From the cell containing the given text, extract its center point as (x, y) coordinate. 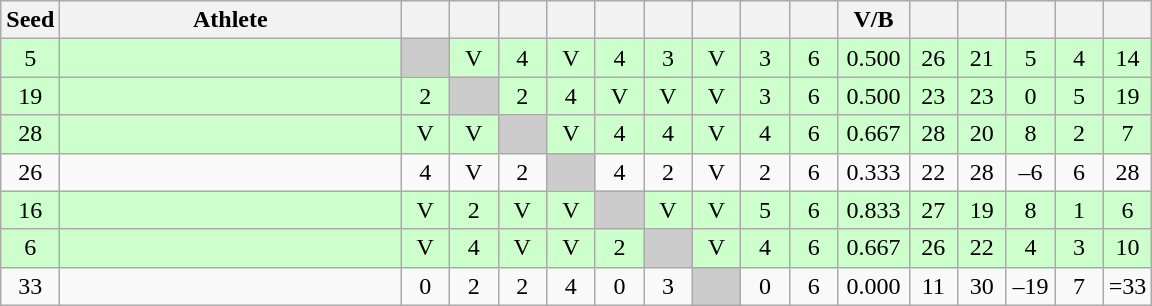
27 (934, 210)
Seed (30, 20)
–19 (1030, 286)
20 (982, 134)
0.000 (874, 286)
Athlete (230, 20)
–6 (1030, 172)
30 (982, 286)
33 (30, 286)
14 (1128, 58)
=33 (1128, 286)
0.833 (874, 210)
0.333 (874, 172)
1 (1080, 210)
V/B (874, 20)
11 (934, 286)
16 (30, 210)
21 (982, 58)
10 (1128, 248)
